Identify which cell holds the provided text, then report its [X, Y] central coordinate. 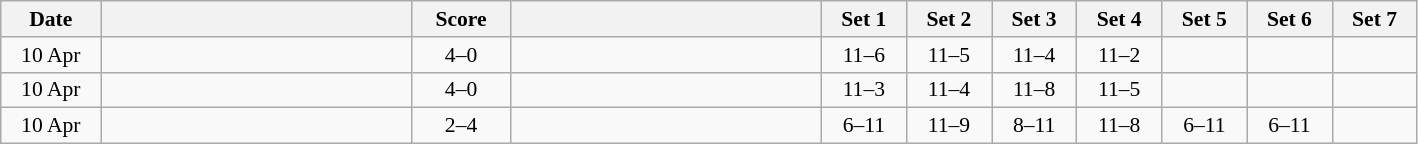
8–11 [1034, 126]
Score [461, 19]
Set 5 [1204, 19]
Set 6 [1290, 19]
Set 7 [1374, 19]
Date [51, 19]
11–2 [1120, 55]
11–9 [948, 126]
2–4 [461, 126]
11–3 [864, 90]
11–6 [864, 55]
Set 1 [864, 19]
Set 4 [1120, 19]
Set 2 [948, 19]
Set 3 [1034, 19]
